Pinpoint the cell where the given text exists, returning its [X, Y] midpoint coordinate. 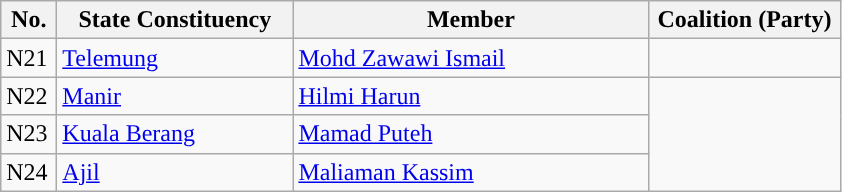
No. [29, 20]
Coalition (Party) [744, 20]
Mamad Puteh [471, 134]
Kuala Berang [175, 134]
Maliaman Kassim [471, 172]
N23 [29, 134]
Member [471, 20]
N24 [29, 172]
Mohd Zawawi Ismail [471, 58]
Hilmi Harun [471, 96]
Manir [175, 96]
State Constituency [175, 20]
Ajil [175, 172]
N22 [29, 96]
Telemung [175, 58]
N21 [29, 58]
